Output the (X, Y) coordinate of the center of the cell containing the given text.  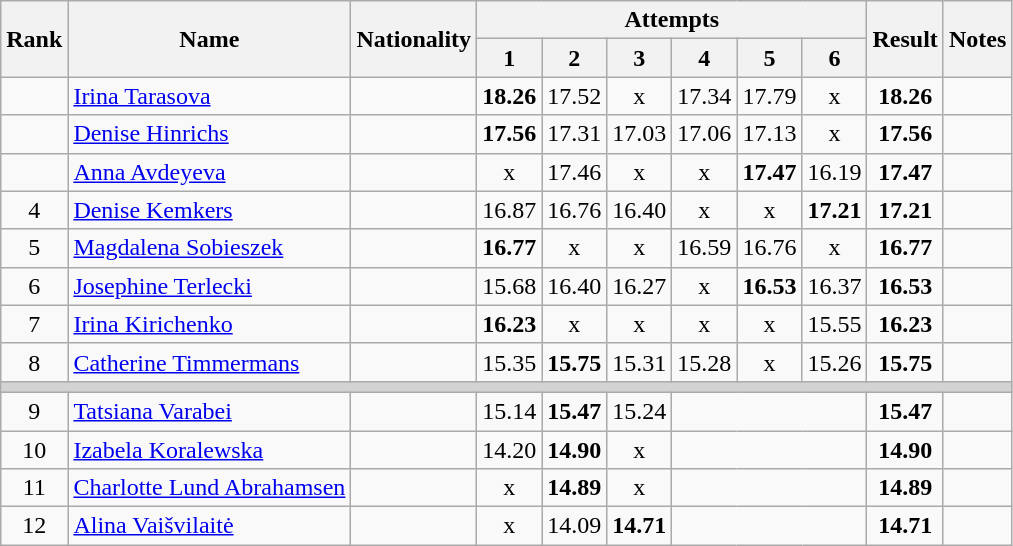
Catherine Timmermans (210, 362)
7 (34, 324)
Denise Kemkers (210, 210)
Attempts (672, 20)
8 (34, 362)
17.52 (574, 96)
16.59 (704, 248)
Josephine Terlecki (210, 286)
15.14 (510, 411)
15.24 (640, 411)
Alina Vaišvilaitė (210, 526)
Irina Kirichenko (210, 324)
17.06 (704, 134)
12 (34, 526)
Izabela Koralewska (210, 449)
Tatsiana Varabei (210, 411)
Irina Tarasova (210, 96)
Magdalena Sobieszek (210, 248)
Nationality (414, 39)
17.31 (574, 134)
17.03 (640, 134)
15.55 (834, 324)
17.13 (770, 134)
17.79 (770, 96)
14.09 (574, 526)
17.46 (574, 172)
Charlotte Lund Abrahamsen (210, 488)
Denise Hinrichs (210, 134)
Result (905, 39)
1 (510, 58)
17.34 (704, 96)
11 (34, 488)
16.87 (510, 210)
15.35 (510, 362)
16.27 (640, 286)
9 (34, 411)
Rank (34, 39)
15.68 (510, 286)
2 (574, 58)
Anna Avdeyeva (210, 172)
16.37 (834, 286)
16.19 (834, 172)
Name (210, 39)
3 (640, 58)
15.31 (640, 362)
14.20 (510, 449)
15.26 (834, 362)
Notes (977, 39)
15.28 (704, 362)
10 (34, 449)
